Find where the given text appears and provide that cell's center as (x, y) coordinate. 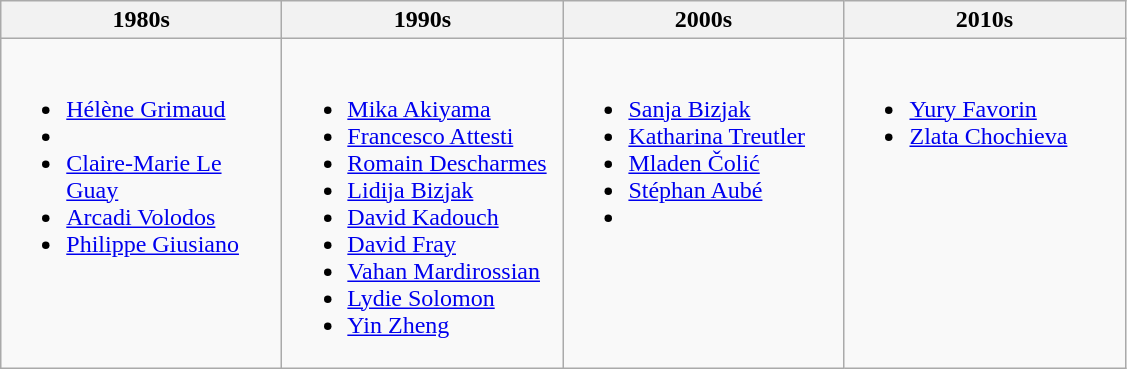
2000s (704, 20)
1990s (422, 20)
Sanja BizjakKatharina TreutlerMladen ČolićStéphan Aubé (704, 204)
Mika AkiyamaFrancesco AttestiRomain DescharmesLidija BizjakDavid KadouchDavid FrayVahan MardirossianLydie SolomonYin Zheng (422, 204)
1980s (142, 20)
Hélène GrimaudClaire-Marie Le GuayArcadi VolodosPhilippe Giusiano (142, 204)
2010s (984, 20)
Yury FavorinZlata Chochieva (984, 204)
